Output the (X, Y) coordinate of the center of the cell containing the given text.  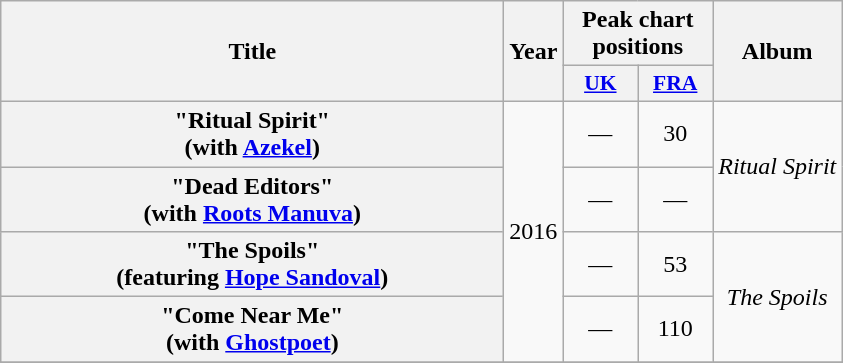
FRA (676, 84)
Title (252, 52)
30 (676, 134)
Ritual Spirit (778, 166)
"Come Near Me"(with Ghostpoet) (252, 330)
"Ritual Spirit"(with Azekel) (252, 134)
Album (778, 52)
"The Spoils"(featuring Hope Sandoval) (252, 264)
Peak chart positions (638, 34)
"Dead Editors"(with Roots Manuva) (252, 198)
Year (534, 52)
110 (676, 330)
2016 (534, 231)
The Spoils (778, 297)
UK (600, 84)
53 (676, 264)
